From the cell containing the given text, extract its center point as [X, Y] coordinate. 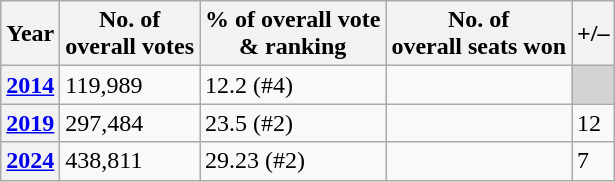
438,811 [130, 161]
2014 [30, 85]
7 [594, 161]
29.23 (#2) [293, 161]
12 [594, 123]
No. ofoverall votes [130, 34]
297,484 [130, 123]
Year [30, 34]
23.5 (#2) [293, 123]
12.2 (#4) [293, 85]
No. ofoverall seats won [479, 34]
2024 [30, 161]
% of overall vote & ranking [293, 34]
119,989 [130, 85]
2019 [30, 123]
+/– [594, 34]
